Provide the (x, y) coordinate of the cell's center where the given text is located.  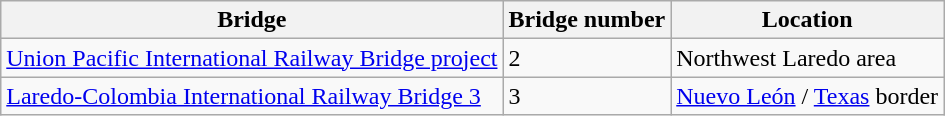
Nuevo León / Texas border (808, 96)
Laredo-Colombia International Railway Bridge 3 (252, 96)
Northwest Laredo area (808, 58)
Bridge number (587, 20)
3 (587, 96)
Bridge (252, 20)
2 (587, 58)
Location (808, 20)
Union Pacific International Railway Bridge project (252, 58)
